Search for the cell housing the specified text and yield its [X, Y] center coordinate. 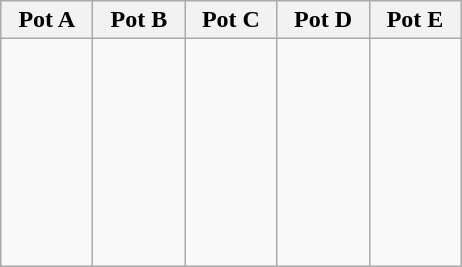
Pot B [139, 20]
Pot E [415, 20]
Pot C [231, 20]
Pot D [323, 20]
Pot A [47, 20]
